Provide the (X, Y) coordinate of the cell's center where the given text is located.  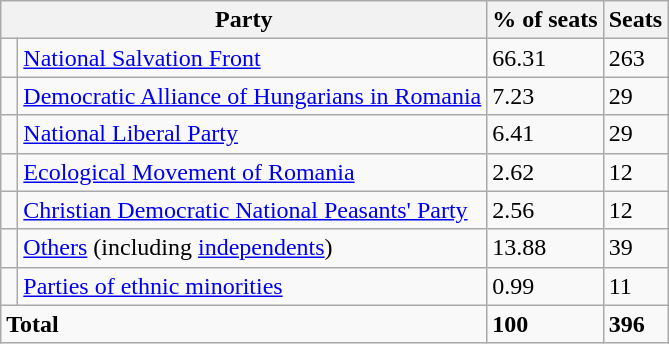
Party (244, 20)
0.99 (545, 286)
263 (635, 58)
% of seats (545, 20)
11 (635, 286)
2.62 (545, 172)
2.56 (545, 210)
Christian Democratic National Peasants' Party (252, 210)
National Liberal Party (252, 134)
6.41 (545, 134)
13.88 (545, 248)
Ecological Movement of Romania (252, 172)
Parties of ethnic minorities (252, 286)
66.31 (545, 58)
National Salvation Front (252, 58)
Seats (635, 20)
396 (635, 324)
Democratic Alliance of Hungarians in Romania (252, 96)
Others (including independents) (252, 248)
Total (244, 324)
100 (545, 324)
39 (635, 248)
7.23 (545, 96)
